From the cell containing the given text, extract its center point as [x, y] coordinate. 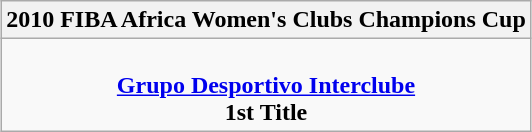
2010 FIBA Africa Women's Clubs Champions Cup [266, 20]
Grupo Desportivo Interclube1st Title [266, 85]
